Identify which cell holds the provided text, then report its (x, y) central coordinate. 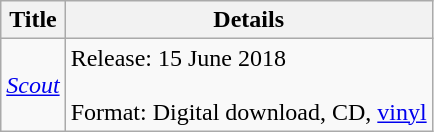
Scout (33, 85)
Details (248, 20)
Release: 15 June 2018 Format: Digital download, CD, vinyl (248, 85)
Title (33, 20)
